Determine the [x, y] coordinate at the center of the cell enclosing the given text.  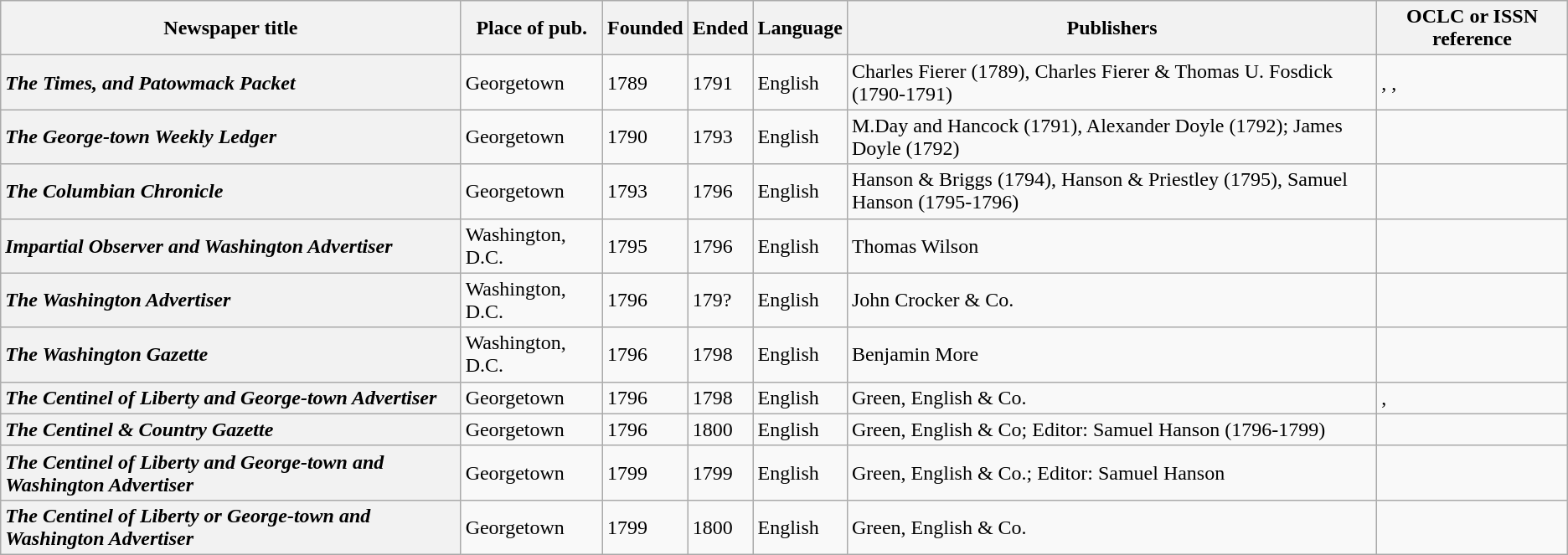
The Centinel of Liberty and George-town Advertiser [231, 398]
1790 [645, 137]
Hanson & Briggs (1794), Hanson & Priestley (1795), Samuel Hanson (1795-1796) [1112, 191]
Thomas Wilson [1112, 246]
M.Day and Hancock (1791), Alexander Doyle (1792); James Doyle (1792) [1112, 137]
The George-town Weekly Ledger [231, 137]
Green, English & Co; Editor: Samuel Hanson (1796-1799) [1112, 429]
The Washington Advertiser [231, 300]
Charles Fierer (1789), Charles Fierer & Thomas U. Fosdick (1790-1791) [1112, 82]
179? [720, 300]
The Washington Gazette [231, 355]
The Centinel of Liberty or George-town and Washington Advertiser [231, 527]
OCLC or ISSN reference [1473, 28]
1795 [645, 246]
1789 [645, 82]
Green, English & Co.; Editor: Samuel Hanson [1112, 472]
The Columbian Chronicle [231, 191]
Language [800, 28]
Publishers [1112, 28]
The Centinel & Country Gazette [231, 429]
Ended [720, 28]
Newspaper title [231, 28]
The Times, and Patowmack Packet [231, 82]
, , [1473, 82]
Founded [645, 28]
Place of pub. [531, 28]
1791 [720, 82]
, [1473, 398]
John Crocker & Co. [1112, 300]
Benjamin More [1112, 355]
Impartial Observer and Washington Advertiser [231, 246]
The Centinel of Liberty and George-town and Washington Advertiser [231, 472]
